Output the [x, y] coordinate of the center of the cell containing the given text.  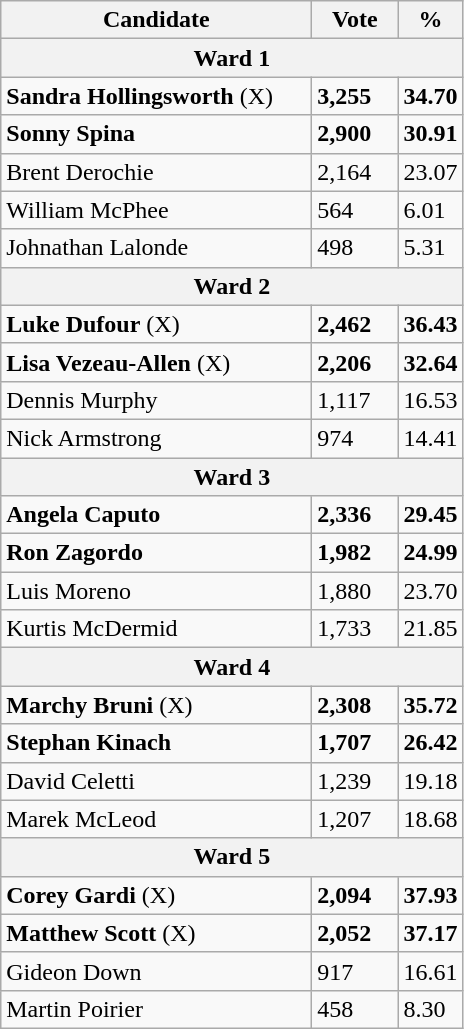
Johnathan Lalonde [156, 248]
2,336 [355, 515]
37.17 [430, 933]
Corey Gardi (X) [156, 895]
2,308 [355, 705]
Sonny Spina [156, 134]
Luke Dufour (X) [156, 324]
1,982 [355, 553]
2,052 [355, 933]
21.85 [430, 629]
1,207 [355, 819]
David Celetti [156, 781]
Ward 4 [232, 667]
16.61 [430, 971]
Marchy Bruni (X) [156, 705]
14.41 [430, 438]
23.70 [430, 591]
974 [355, 438]
Dennis Murphy [156, 400]
2,164 [355, 172]
Luis Moreno [156, 591]
Kurtis McDermid [156, 629]
2,462 [355, 324]
3,255 [355, 96]
1,707 [355, 743]
Ron Zagordo [156, 553]
Ward 5 [232, 857]
5.31 [430, 248]
Sandra Hollingsworth (X) [156, 96]
19.18 [430, 781]
Ward 3 [232, 477]
18.68 [430, 819]
1,733 [355, 629]
30.91 [430, 134]
% [430, 20]
Vote [355, 20]
35.72 [430, 705]
564 [355, 210]
Martin Poirier [156, 1009]
458 [355, 1009]
2,094 [355, 895]
Marek McLeod [156, 819]
Lisa Vezeau-Allen (X) [156, 362]
1,117 [355, 400]
1,239 [355, 781]
Brent Derochie [156, 172]
37.93 [430, 895]
1,880 [355, 591]
Candidate [156, 20]
36.43 [430, 324]
Stephan Kinach [156, 743]
Nick Armstrong [156, 438]
Ward 1 [232, 58]
498 [355, 248]
Angela Caputo [156, 515]
917 [355, 971]
29.45 [430, 515]
23.07 [430, 172]
8.30 [430, 1009]
6.01 [430, 210]
34.70 [430, 96]
2,206 [355, 362]
Matthew Scott (X) [156, 933]
Ward 2 [232, 286]
24.99 [430, 553]
32.64 [430, 362]
16.53 [430, 400]
26.42 [430, 743]
2,900 [355, 134]
William McPhee [156, 210]
Gideon Down [156, 971]
